Capture the cell that displays the provided text and extract its [X, Y] central coordinate. 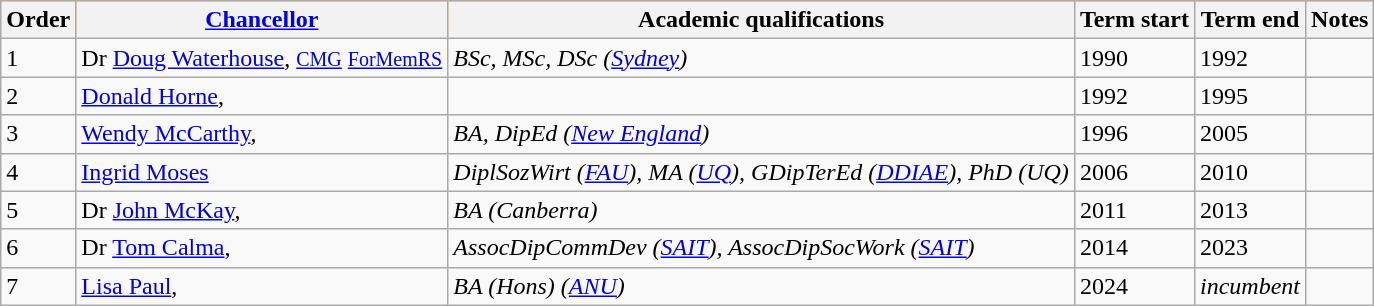
Term end [1250, 20]
2024 [1134, 286]
Donald Horne, [262, 96]
Dr Doug Waterhouse, CMG ForMemRS [262, 58]
BA (Canberra) [762, 210]
Ingrid Moses [262, 172]
6 [38, 248]
2011 [1134, 210]
Notes [1340, 20]
DiplSozWirt (FAU), MA (UQ), GDipTerEd (DDIAE), PhD (UQ) [762, 172]
incumbent [1250, 286]
Dr Tom Calma, [262, 248]
BSc, MSc, DSc (Sydney) [762, 58]
2013 [1250, 210]
1 [38, 58]
AssocDipCommDev (SAIT), AssocDipSocWork (SAIT) [762, 248]
Wendy McCarthy, [262, 134]
2006 [1134, 172]
1990 [1134, 58]
Term start [1134, 20]
5 [38, 210]
BA (Hons) (ANU) [762, 286]
1996 [1134, 134]
2005 [1250, 134]
4 [38, 172]
Chancellor [262, 20]
2014 [1134, 248]
1995 [1250, 96]
Dr John McKay, [262, 210]
Lisa Paul, [262, 286]
BA, DipEd (New England) [762, 134]
7 [38, 286]
2023 [1250, 248]
3 [38, 134]
2 [38, 96]
Order [38, 20]
2010 [1250, 172]
Academic qualifications [762, 20]
